Find where the given text appears and provide that cell's center as (x, y) coordinate. 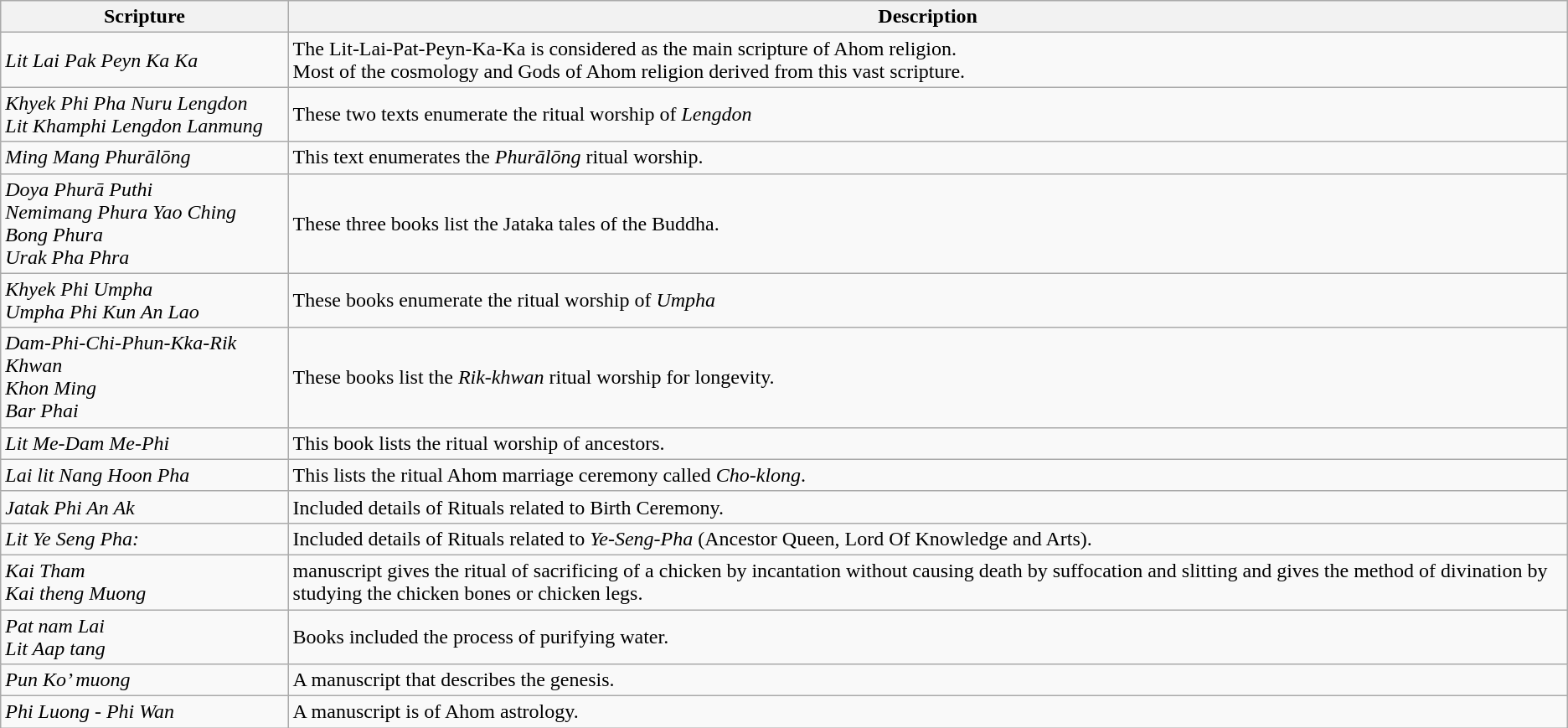
Included details of Rituals related to Birth Ceremony. (928, 507)
A manuscript is of Ahom astrology. (928, 712)
Ming Mang Phurālōng (144, 157)
Jatak Phi An Ak (144, 507)
These books list the Rik-khwan ritual worship for longevity. (928, 377)
Lit Me-Dam Me-Phi (144, 443)
Description (928, 17)
Khyek Phi Pha Nuru LengdonLit Khamphi Lengdon Lanmung (144, 114)
These two texts enumerate the ritual worship of Lengdon (928, 114)
A manuscript that describes the genesis. (928, 680)
This lists the ritual Ahom marriage ceremony called Cho-klong. (928, 475)
These books enumerate the ritual worship of Umpha (928, 300)
These three books list the Jataka tales of the Buddha. (928, 223)
Pun Ko’ muong (144, 680)
Included details of Rituals related to Ye-Seng-Pha (Ancestor Queen, Lord Of Knowledge and Arts). (928, 539)
Phi Luong - Phi Wan (144, 712)
This text enumerates the Phurālōng ritual worship. (928, 157)
Pat nam LaiLit Aap tang (144, 637)
Kai ThamKai theng Muong (144, 581)
Khyek Phi UmphaUmpha Phi Kun An Lao (144, 300)
Dam-Phi-Chi-Phun-Kka-Rik KhwanKhon MingBar Phai (144, 377)
Books included the process of purifying water. (928, 637)
Scripture (144, 17)
Lit Ye Seng Pha: (144, 539)
This book lists the ritual worship of ancestors. (928, 443)
Doya Phurā PuthiNemimang Phura Yao Ching Bong PhuraUrak Pha Phra (144, 223)
Lit Lai Pak Peyn Ka Ka (144, 60)
Lai lit Nang Hoon Pha (144, 475)
